Locate the cell with the specified text and output its [x, y] center coordinate. 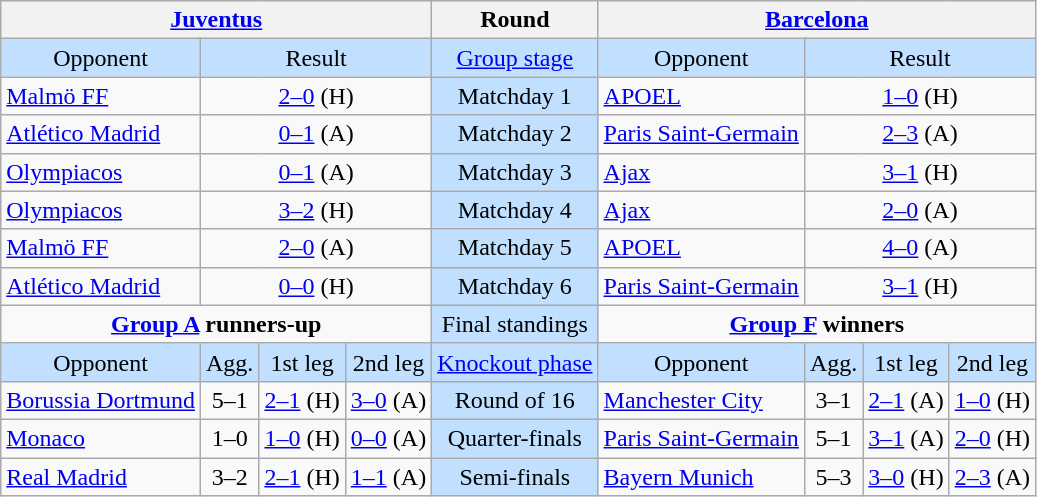
2–1 (A) [906, 400]
Juventus [216, 20]
Group F winners [817, 324]
0–0 (A) [388, 438]
Manchester City [701, 400]
Matchday 4 [515, 210]
3–2 [229, 477]
3–0 (H) [906, 477]
Bayern Munich [701, 477]
1–0 [229, 438]
Group A runners-up [216, 324]
3–0 (A) [388, 400]
3–1 [833, 400]
3–2 (H) [316, 210]
Round of 16 [515, 400]
Matchday 2 [515, 134]
Quarter-finals [515, 438]
Semi-finals [515, 477]
4–0 (A) [920, 248]
Monaco [101, 438]
Matchday 6 [515, 286]
5–3 [833, 477]
Round [515, 20]
Borussia Dortmund [101, 400]
3–1 (A) [906, 438]
0–0 (H) [316, 286]
Final standings [515, 324]
Matchday 1 [515, 96]
Knockout phase [515, 362]
1–1 (A) [388, 477]
Real Madrid [101, 477]
Barcelona [817, 20]
Group stage [515, 58]
Matchday 3 [515, 172]
Matchday 5 [515, 248]
